Determine the [x, y] coordinate at the center of the cell enclosing the given text.  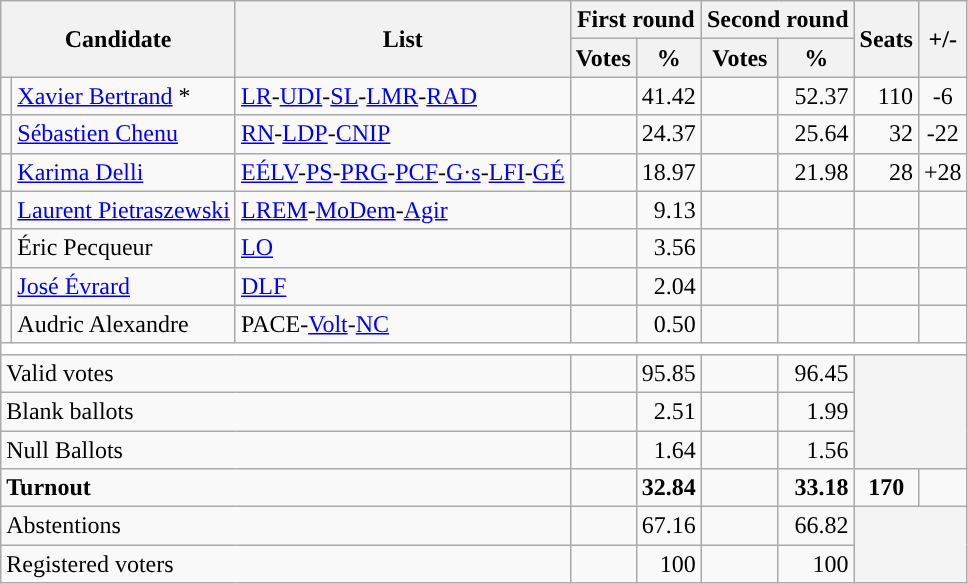
24.37 [668, 134]
9.13 [668, 210]
21.98 [816, 172]
+28 [942, 172]
96.45 [816, 373]
67.16 [668, 526]
Null Ballots [286, 449]
Abstentions [286, 526]
RN-LDP-CNIP [402, 134]
2.04 [668, 286]
2.51 [668, 411]
-22 [942, 134]
Valid votes [286, 373]
170 [886, 488]
Registered voters [286, 564]
95.85 [668, 373]
LREM-MoDem-Agir [402, 210]
66.82 [816, 526]
DLF [402, 286]
Karima Delli [124, 172]
+/- [942, 39]
Audric Alexandre [124, 324]
Sébastien Chenu [124, 134]
LO [402, 248]
EÉLV-PS-PRG-PCF-G·s-LFI-GÉ [402, 172]
Xavier Bertrand * [124, 96]
3.56 [668, 248]
32.84 [668, 488]
LR-UDI-SL-LMR-RAD [402, 96]
Seats [886, 39]
25.64 [816, 134]
List [402, 39]
1.56 [816, 449]
José Évrard [124, 286]
32 [886, 134]
First round [636, 20]
1.99 [816, 411]
Blank ballots [286, 411]
PACE-Volt-NC [402, 324]
41.42 [668, 96]
Laurent Pietraszewski [124, 210]
Candidate [118, 39]
1.64 [668, 449]
Second round [778, 20]
28 [886, 172]
52.37 [816, 96]
33.18 [816, 488]
18.97 [668, 172]
Turnout [286, 488]
0.50 [668, 324]
Éric Pecqueur [124, 248]
110 [886, 96]
-6 [942, 96]
